Locate the cell with the specified text and output its (x, y) center coordinate. 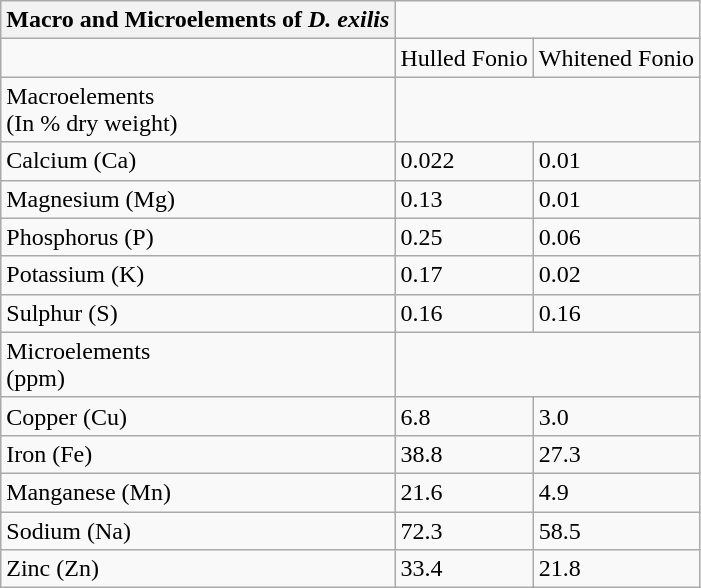
Sodium (Na) (198, 531)
Sulphur (S) (198, 313)
Microelements(ppm) (198, 364)
0.06 (616, 237)
4.9 (616, 492)
0.13 (464, 199)
0.25 (464, 237)
0.022 (464, 161)
Macroelements(In % dry weight) (198, 110)
58.5 (616, 531)
21.6 (464, 492)
27.3 (616, 454)
Whitened Fonio (616, 58)
Zinc (Zn) (198, 569)
Iron (Fe) (198, 454)
3.0 (616, 416)
Copper (Cu) (198, 416)
Manganese (Mn) (198, 492)
72.3 (464, 531)
21.8 (616, 569)
38.8 (464, 454)
0.02 (616, 275)
33.4 (464, 569)
Magnesium (Mg) (198, 199)
Calcium (Ca) (198, 161)
Hulled Fonio (464, 58)
Phosphorus (P) (198, 237)
0.17 (464, 275)
6.8 (464, 416)
Potassium (K) (198, 275)
Macro and Microelements of D. exilis (198, 20)
